Output the (x, y) coordinate of the center of the cell containing the given text.  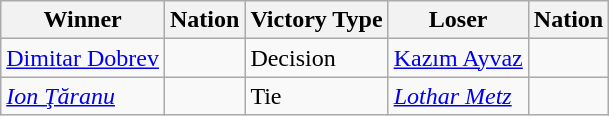
Tie (316, 96)
Decision (316, 58)
Loser (458, 20)
Kazım Ayvaz (458, 58)
Ion Ţăranu (83, 96)
Lothar Metz (458, 96)
Victory Type (316, 20)
Dimitar Dobrev (83, 58)
Winner (83, 20)
